Scan for the cell matching the given text and deliver its (x, y) coordinate at center. 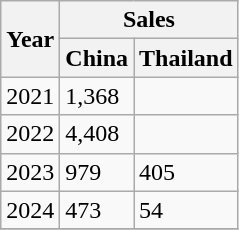
2023 (30, 172)
473 (97, 210)
4,408 (97, 134)
Year (30, 39)
Thailand (186, 58)
979 (97, 172)
54 (186, 210)
2024 (30, 210)
2021 (30, 96)
Sales (149, 20)
1,368 (97, 96)
China (97, 58)
2022 (30, 134)
405 (186, 172)
